For the text-containing cell, return its midpoint in (X, Y) coordinate format. 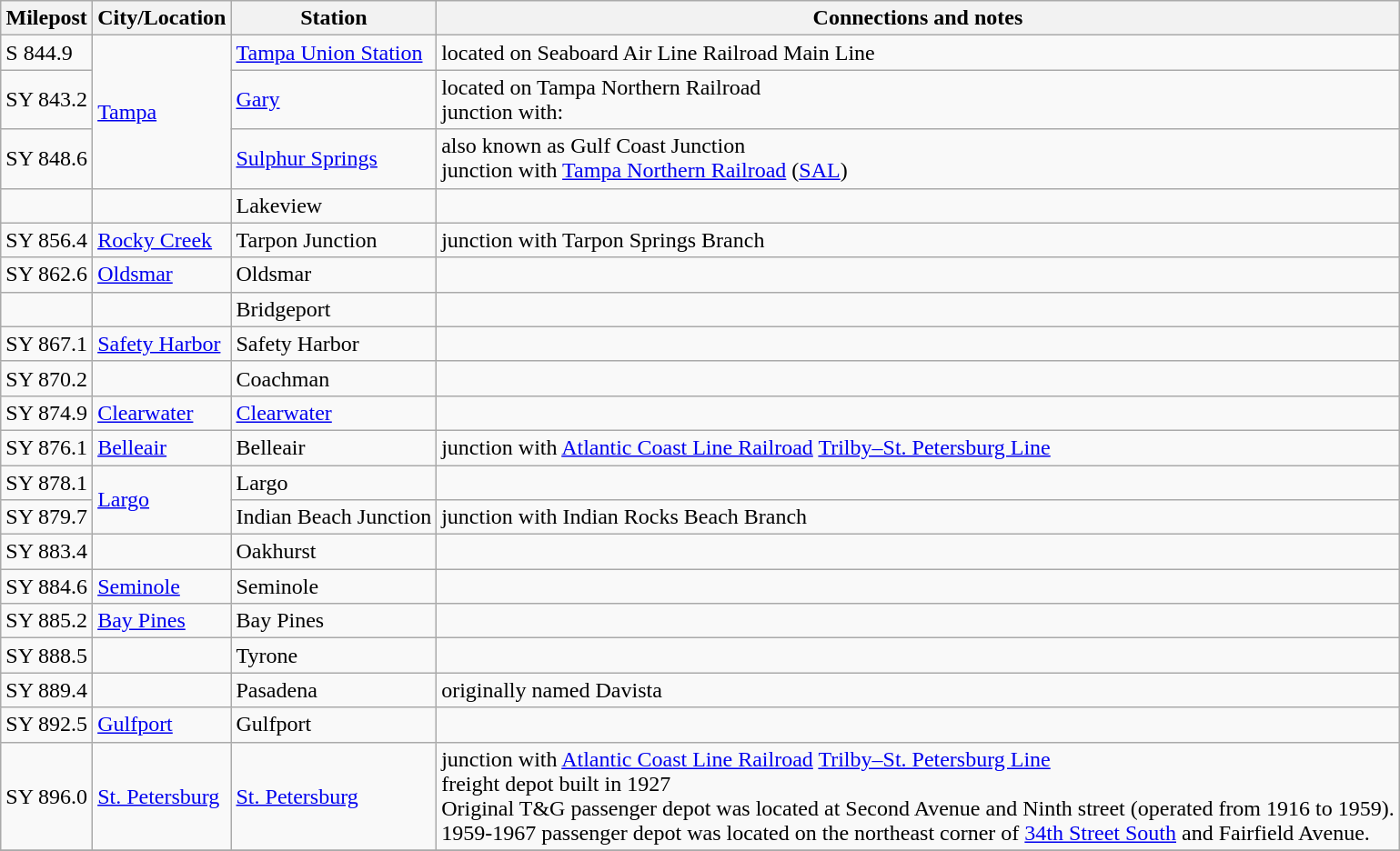
Tampa (162, 112)
SY 862.6 (47, 275)
SY 888.5 (47, 656)
located on Tampa Northern Railroadjunction with: (919, 100)
Oakhurst (334, 552)
SY 874.9 (47, 413)
SY 876.1 (47, 447)
Station (334, 18)
Gary (334, 100)
originally named Davista (919, 690)
Indian Beach Junction (334, 517)
Rocky Creek (162, 240)
SY 896.0 (47, 796)
Sulphur Springs (334, 158)
SY 883.4 (47, 552)
located on Seaboard Air Line Railroad Main Line (919, 53)
also known as Gulf Coast Junctionjunction with Tampa Northern Railroad (SAL) (919, 158)
SY 870.2 (47, 378)
SY 878.1 (47, 483)
Bridgeport (334, 309)
City/Location (162, 18)
SY 885.2 (47, 621)
Tampa Union Station (334, 53)
SY 848.6 (47, 158)
SY 889.4 (47, 690)
Milepost (47, 18)
SY 884.6 (47, 586)
Coachman (334, 378)
SY 879.7 (47, 517)
Lakeview (334, 205)
SY 856.4 (47, 240)
SY 892.5 (47, 725)
junction with Indian Rocks Beach Branch (919, 517)
Tyrone (334, 656)
S 844.9 (47, 53)
Tarpon Junction (334, 240)
junction with Atlantic Coast Line Railroad Trilby–St. Petersburg Line (919, 447)
SY 867.1 (47, 344)
SY 843.2 (47, 100)
Pasadena (334, 690)
Connections and notes (919, 18)
junction with Tarpon Springs Branch (919, 240)
